Detect which cell encompasses the target text, then output its [x, y] center coordinate. 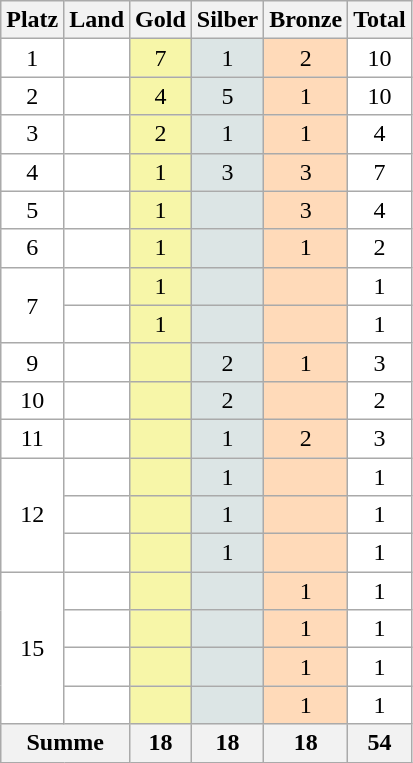
Total [380, 20]
54 [380, 743]
Bronze [306, 20]
11 [32, 438]
Gold [161, 20]
6 [32, 248]
9 [32, 362]
12 [32, 515]
Land [97, 20]
Silber [227, 20]
Platz [32, 20]
15 [32, 648]
Summe [66, 743]
